Capture the cell that displays the provided text and extract its (x, y) central coordinate. 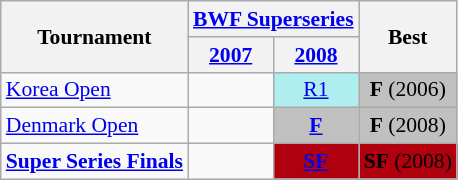
R1 (316, 90)
SF (2008) (408, 162)
F (2006) (408, 90)
F (316, 126)
Best (408, 36)
Tournament (94, 36)
Korea Open (94, 90)
2008 (316, 55)
Super Series Finals (94, 162)
Denmark Open (94, 126)
BWF Superseries (274, 19)
SF (316, 162)
2007 (230, 55)
F (2008) (408, 126)
